Scan for the cell matching the given text and deliver its [x, y] coordinate at center. 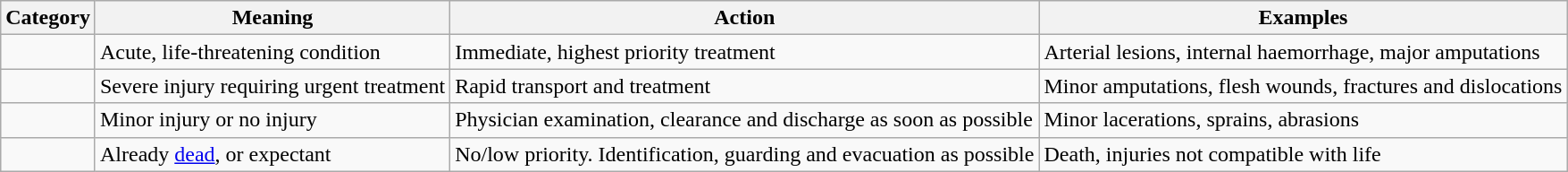
Minor injury or no injury [272, 120]
Rapid transport and treatment [745, 86]
Minor amputations, flesh wounds, fractures and dislocations [1303, 86]
Meaning [272, 18]
Action [745, 18]
Severe injury requiring urgent treatment [272, 86]
Examples [1303, 18]
Minor lacerations, sprains, abrasions [1303, 120]
Immediate, highest priority treatment [745, 52]
Category [48, 18]
Already dead, or expectant [272, 154]
Death, injuries not compatible with life [1303, 154]
Acute, life-threatening condition [272, 52]
Arterial lesions, internal haemorrhage, major amputations [1303, 52]
Physician examination, clearance and discharge as soon as possible [745, 120]
No/low priority. Identification, guarding and evacuation as possible [745, 154]
